Capture the cell that displays the provided text and extract its [x, y] central coordinate. 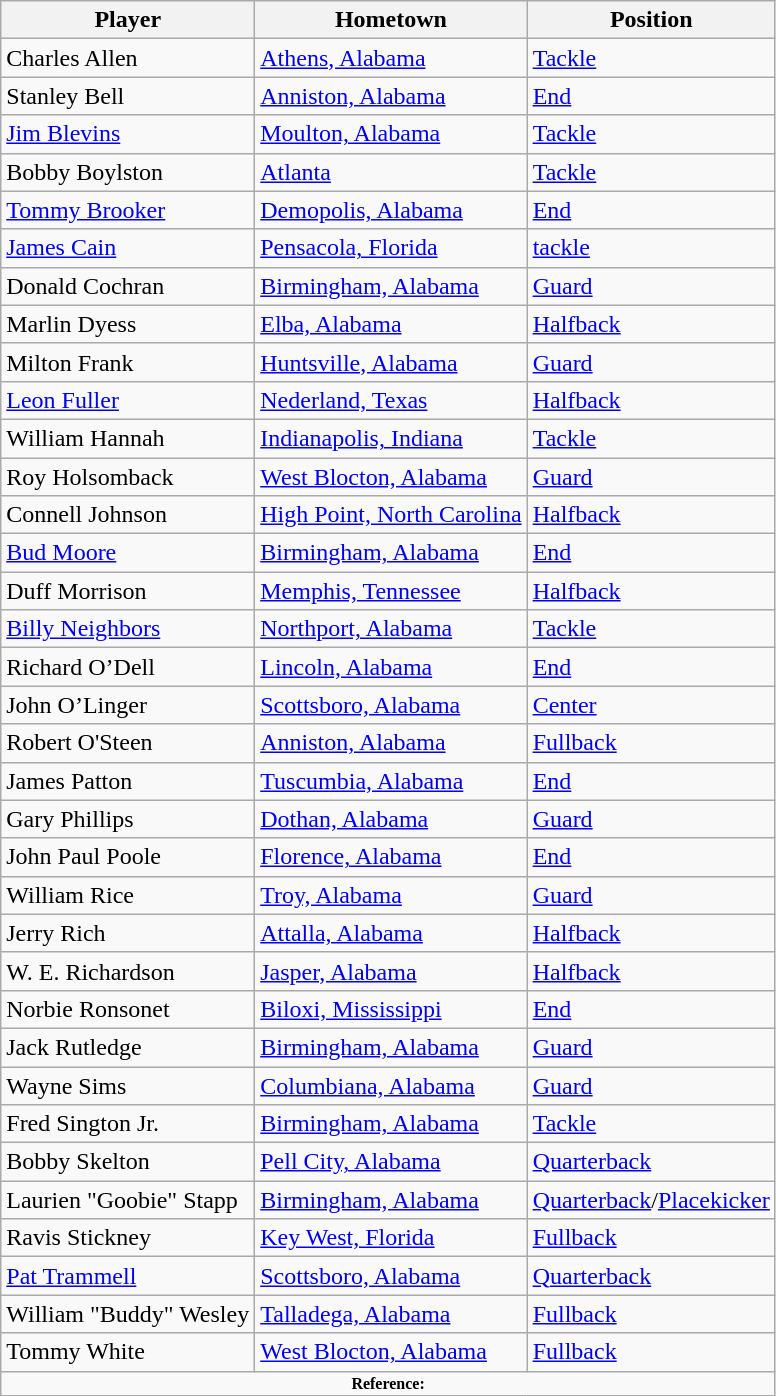
Norbie Ronsonet [128, 1009]
Donald Cochran [128, 286]
Huntsville, Alabama [391, 362]
Connell Johnson [128, 515]
James Cain [128, 248]
Nederland, Texas [391, 400]
Quarterback/Placekicker [651, 1200]
Jack Rutledge [128, 1047]
Bud Moore [128, 553]
Northport, Alabama [391, 629]
Richard O’Dell [128, 667]
Troy, Alabama [391, 895]
Player [128, 20]
Duff Morrison [128, 591]
Biloxi, Mississippi [391, 1009]
Florence, Alabama [391, 857]
Leon Fuller [128, 400]
Reference: [388, 1383]
William Rice [128, 895]
Tuscumbia, Alabama [391, 781]
Laurien "Goobie" Stapp [128, 1200]
Pell City, Alabama [391, 1162]
Stanley Bell [128, 96]
James Patton [128, 781]
Elba, Alabama [391, 324]
John O’Linger [128, 705]
W. E. Richardson [128, 971]
Atlanta [391, 172]
tackle [651, 248]
Roy Holsomback [128, 477]
Marlin Dyess [128, 324]
Jerry Rich [128, 933]
Charles Allen [128, 58]
William Hannah [128, 438]
Billy Neighbors [128, 629]
Dothan, Alabama [391, 819]
Moulton, Alabama [391, 134]
Tommy White [128, 1352]
Fred Sington Jr. [128, 1124]
Columbiana, Alabama [391, 1085]
High Point, North Carolina [391, 515]
Memphis, Tennessee [391, 591]
Position [651, 20]
Attalla, Alabama [391, 933]
Gary Phillips [128, 819]
Center [651, 705]
Demopolis, Alabama [391, 210]
Pat Trammell [128, 1276]
William "Buddy" Wesley [128, 1314]
Wayne Sims [128, 1085]
Talladega, Alabama [391, 1314]
Indianapolis, Indiana [391, 438]
Hometown [391, 20]
Pensacola, Florida [391, 248]
Bobby Boylston [128, 172]
John Paul Poole [128, 857]
Bobby Skelton [128, 1162]
Athens, Alabama [391, 58]
Robert O'Steen [128, 743]
Jasper, Alabama [391, 971]
Lincoln, Alabama [391, 667]
Jim Blevins [128, 134]
Milton Frank [128, 362]
Key West, Florida [391, 1238]
Tommy Brooker [128, 210]
Ravis Stickney [128, 1238]
